Return the (X, Y) coordinate for the center point of the cell that contains the specified text.  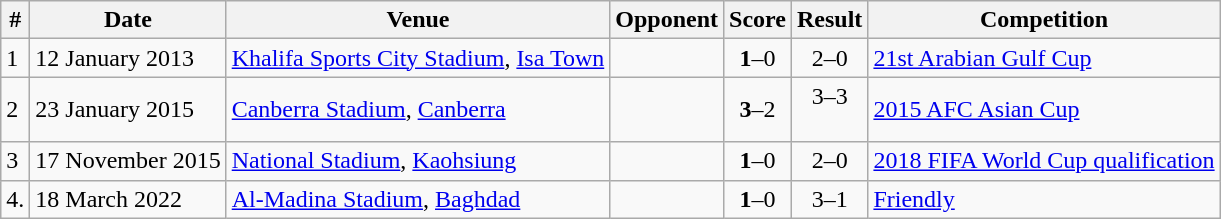
National Stadium, Kaohsiung (418, 161)
2018 FIFA World Cup qualification (1044, 161)
17 November 2015 (128, 161)
2 (16, 110)
2015 AFC Asian Cup (1044, 110)
23 January 2015 (128, 110)
Al-Madina Stadium, Baghdad (418, 199)
3–3 (829, 110)
Date (128, 20)
Competition (1044, 20)
18 March 2022 (128, 199)
3–1 (829, 199)
3 (16, 161)
12 January 2013 (128, 58)
Friendly (1044, 199)
Opponent (667, 20)
3–2 (758, 110)
1 (16, 58)
Result (829, 20)
Canberra Stadium, Canberra (418, 110)
# (16, 20)
Score (758, 20)
21st Arabian Gulf Cup (1044, 58)
Venue (418, 20)
4. (16, 199)
Khalifa Sports City Stadium, Isa Town (418, 58)
